Capture the cell that displays the provided text and extract its (x, y) central coordinate. 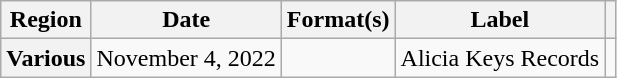
Various (46, 58)
Label (500, 20)
Date (186, 20)
Alicia Keys Records (500, 58)
November 4, 2022 (186, 58)
Format(s) (338, 20)
Region (46, 20)
